Return the (x, y) coordinate for the center point of the cell that contains the specified text.  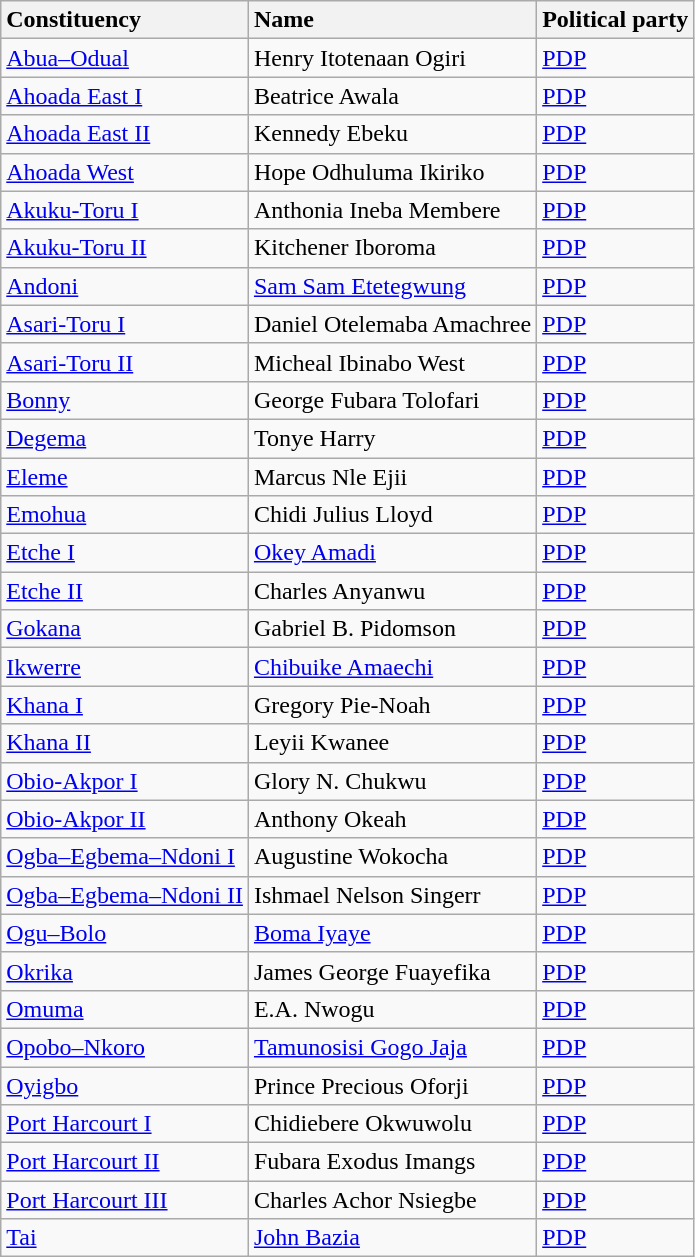
Charles Achor Nsiegbe (392, 1200)
Akuku-Toru II (125, 248)
Anthonia Ineba Membere (392, 210)
Hope Odhuluma Ikiriko (392, 172)
Port Harcourt I (125, 1124)
Anthony Okeah (392, 819)
Marcus Nle Ejii (392, 477)
Kitchener Iboroma (392, 248)
Ahoada West (125, 172)
Omuma (125, 1009)
Oyigbo (125, 1085)
Sam Sam Etetegwung (392, 286)
George Fubara Tolofari (392, 400)
Okrika (125, 971)
E.A. Nwogu (392, 1009)
John Bazia (392, 1238)
Etche II (125, 591)
Daniel Otelemaba Amachree (392, 324)
Obio-Akpor I (125, 781)
Beatrice Awala (392, 96)
Ahoada East II (125, 134)
Chidiebere Okwuwolu (392, 1124)
Prince Precious Oforji (392, 1085)
Kennedy Ebeku (392, 134)
Eleme (125, 477)
Emohua (125, 515)
Obio-Akpor II (125, 819)
James George Fuayefika (392, 971)
Akuku-Toru I (125, 210)
Tonye Harry (392, 438)
Okey Amadi (392, 553)
Port Harcourt II (125, 1162)
Gokana (125, 629)
Leyii Kwanee (392, 743)
Augustine Wokocha (392, 857)
Name (392, 20)
Tai (125, 1238)
Micheal Ibinabo West (392, 362)
Gregory Pie-Noah (392, 705)
Khana II (125, 743)
Andoni (125, 286)
Khana I (125, 705)
Boma Iyaye (392, 933)
Constituency (125, 20)
Fubara Exodus Imangs (392, 1162)
Asari-Toru II (125, 362)
Glory N. Chukwu (392, 781)
Bonny (125, 400)
Henry Itotenaan Ogiri (392, 58)
Political party (616, 20)
Ogba–Egbema–Ndoni II (125, 895)
Degema (125, 438)
Etche I (125, 553)
Ogba–Egbema–Ndoni I (125, 857)
Tamunosisi Gogo Jaja (392, 1047)
Charles Anyanwu (392, 591)
Ahoada East I (125, 96)
Ikwerre (125, 667)
Port Harcourt III (125, 1200)
Abua–Odual (125, 58)
Chibuike Amaechi (392, 667)
Asari-Toru I (125, 324)
Opobo–Nkoro (125, 1047)
Gabriel B. Pidomson (392, 629)
Ishmael Nelson Singerr (392, 895)
Ogu–Bolo (125, 933)
Chidi Julius Lloyd (392, 515)
